For the text-containing cell, return its midpoint in (X, Y) coordinate format. 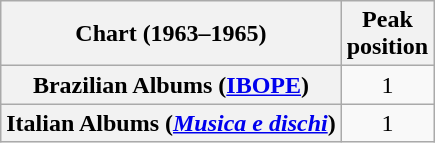
Italian Albums (Musica e dischi) (171, 123)
Peakposition (387, 34)
Chart (1963–1965) (171, 34)
Brazilian Albums (IBOPE) (171, 85)
